Return the (X, Y) coordinate for the center point of the cell that contains the specified text.  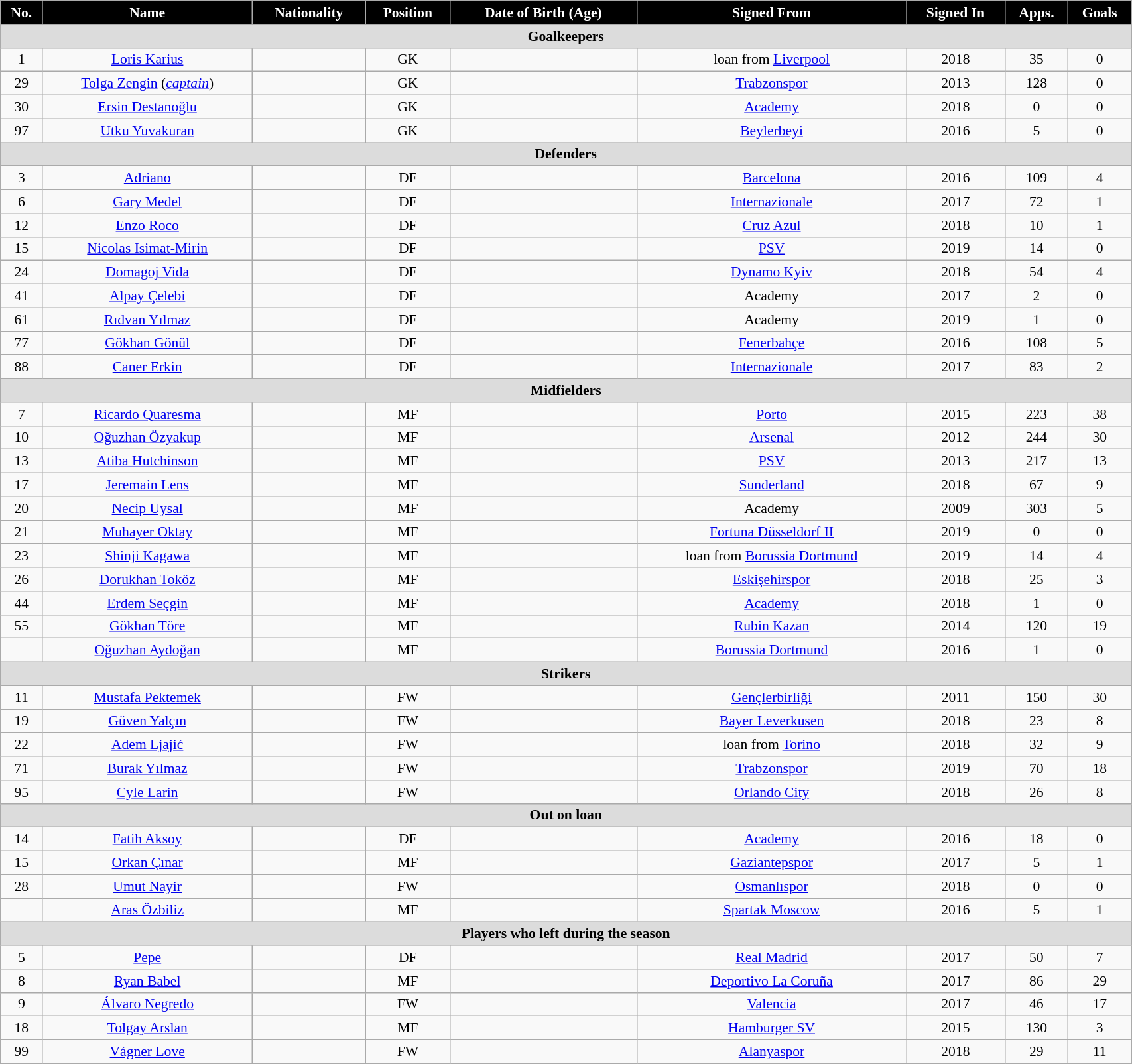
2012 (956, 438)
Alanyaspor (772, 1052)
Defenders (566, 154)
2009 (956, 508)
Umut Nayir (147, 886)
Rubin Kazan (772, 626)
20 (21, 508)
217 (1037, 461)
130 (1037, 1028)
Rıdvan Yılmaz (147, 320)
150 (1037, 697)
61 (21, 320)
Vágner Love (147, 1052)
Tolga Zengin (captain) (147, 84)
Borussia Dortmund (772, 650)
Caner Erkin (147, 367)
Adriano (147, 178)
Dynamo Kyiv (772, 272)
44 (21, 603)
21 (21, 532)
Mustafa Pektemek (147, 697)
loan from Torino (772, 745)
Loris Karius (147, 60)
83 (1037, 367)
Orlando City (772, 792)
Muhayer Oktay (147, 532)
Gaziantepspor (772, 863)
55 (21, 626)
Dorukhan Toköz (147, 579)
50 (1037, 957)
Oğuzhan Aydoğan (147, 650)
Ryan Babel (147, 981)
Eskişehirspor (772, 579)
Adem Ljajić (147, 745)
Shinji Kagawa (147, 556)
Deportivo La Coruña (772, 981)
Players who left during the season (566, 934)
109 (1037, 178)
Utku Yuvakuran (147, 131)
97 (21, 131)
Spartak Moscow (772, 910)
Orkan Çınar (147, 863)
Domagoj Vida (147, 272)
Gary Medel (147, 202)
Gökhan Gönül (147, 343)
Gençlerbirliği (772, 697)
Pepe (147, 957)
Burak Yılmaz (147, 768)
Fatih Aksoy (147, 839)
12 (21, 225)
128 (1037, 84)
223 (1037, 414)
67 (1037, 485)
Ricardo Quaresma (147, 414)
Strikers (566, 674)
Necip Uysal (147, 508)
46 (1037, 1004)
Beylerbeyi (772, 131)
Fortuna Düsseldorf II (772, 532)
120 (1037, 626)
2014 (956, 626)
28 (21, 886)
Nationality (309, 13)
Bayer Leverkusen (772, 721)
Álvaro Negredo (147, 1004)
22 (21, 745)
Alpay Çelebi (147, 296)
Barcelona (772, 178)
Fenerbahçe (772, 343)
Gökhan Töre (147, 626)
71 (21, 768)
Sunderland (772, 485)
Date of Birth (Age) (544, 13)
88 (21, 367)
Signed From (772, 13)
loan from Borussia Dortmund (772, 556)
Aras Özbiliz (147, 910)
72 (1037, 202)
303 (1037, 508)
Name (147, 13)
Porto (772, 414)
Position (407, 13)
Arsenal (772, 438)
Nicolas Isimat-Mirin (147, 249)
38 (1100, 414)
99 (21, 1052)
41 (21, 296)
Jeremain Lens (147, 485)
77 (21, 343)
Enzo Roco (147, 225)
Midfielders (566, 390)
Out on loan (566, 815)
Valencia (772, 1004)
Cruz Azul (772, 225)
Apps. (1037, 13)
No. (21, 13)
25 (1037, 579)
Hamburger SV (772, 1028)
108 (1037, 343)
32 (1037, 745)
35 (1037, 60)
Ersin Destanoğlu (147, 107)
86 (1037, 981)
Goalkeepers (566, 36)
6 (21, 202)
Osmanlıspor (772, 886)
2011 (956, 697)
loan from Liverpool (772, 60)
54 (1037, 272)
Oğuzhan Özyakup (147, 438)
Signed In (956, 13)
Tolgay Arslan (147, 1028)
Cyle Larin (147, 792)
Güven Yalçın (147, 721)
244 (1037, 438)
Real Madrid (772, 957)
Goals (1100, 13)
24 (21, 272)
Erdem Seçgin (147, 603)
Atiba Hutchinson (147, 461)
95 (21, 792)
70 (1037, 768)
